Scan for the cell matching the given text and deliver its (x, y) coordinate at center. 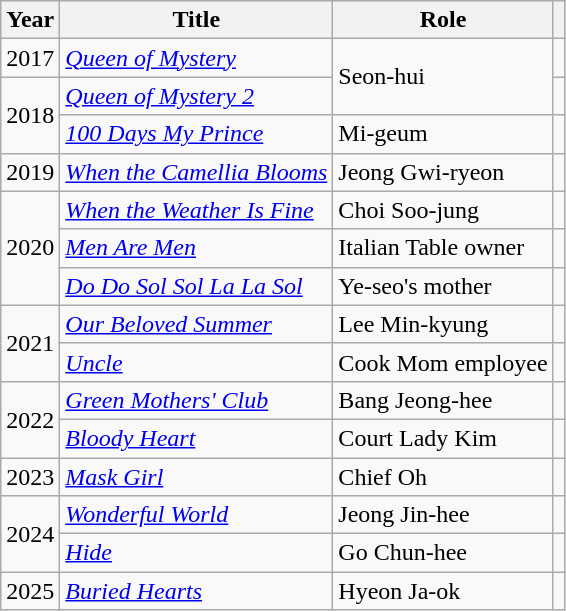
When the Weather Is Fine (196, 210)
2019 (30, 172)
Jeong Gwi-ryeon (443, 172)
Title (196, 20)
Queen of Mystery (196, 58)
Queen of Mystery 2 (196, 96)
2023 (30, 477)
Mask Girl (196, 477)
100 Days My Prince (196, 134)
Hide (196, 553)
Choi Soo-jung (443, 210)
Seon-hui (443, 77)
Role (443, 20)
Jeong Jin-hee (443, 515)
Year (30, 20)
Court Lady Kim (443, 438)
Cook Mom employee (443, 362)
Bloody Heart (196, 438)
Mi-geum (443, 134)
Our Beloved Summer (196, 324)
Green Mothers' Club (196, 400)
Chief Oh (443, 477)
2018 (30, 115)
When the Camellia Blooms (196, 172)
Uncle (196, 362)
2020 (30, 248)
Ye-seo's mother (443, 286)
Buried Hearts (196, 591)
Hyeon Ja-ok (443, 591)
Wonderful World (196, 515)
Go Chun-hee (443, 553)
Bang Jeong-hee (443, 400)
Italian Table owner (443, 248)
2021 (30, 343)
Do Do Sol Sol La La Sol (196, 286)
2022 (30, 419)
Men Are Men (196, 248)
2017 (30, 58)
2024 (30, 534)
Lee Min-kyung (443, 324)
2025 (30, 591)
